Capture the cell that displays the provided text and extract its (X, Y) central coordinate. 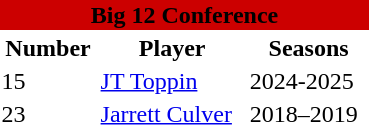
Big 12 Conference (184, 15)
Seasons (308, 48)
15 (48, 81)
2024-2025 (308, 81)
Number (48, 48)
Player (172, 48)
JT Toppin (172, 81)
